Find where the given text appears and provide that cell's center as (X, Y) coordinate. 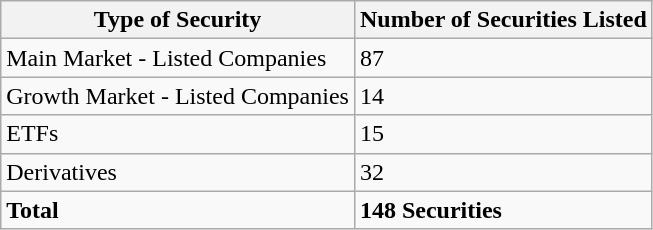
Derivatives (178, 172)
Main Market - Listed Companies (178, 58)
15 (503, 134)
87 (503, 58)
Growth Market - Listed Companies (178, 96)
Total (178, 210)
32 (503, 172)
Number of Securities Listed (503, 20)
ETFs (178, 134)
148 Securities (503, 210)
14 (503, 96)
Type of Security (178, 20)
